Extract the [x, y] coordinate from the center of the cell holding the provided text.  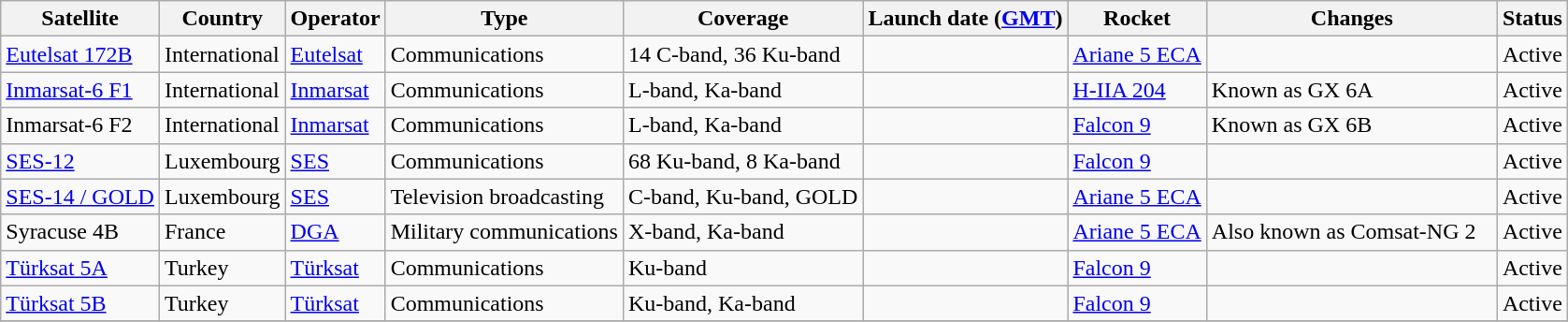
Television broadcasting [504, 197]
Coverage [742, 19]
France [223, 232]
Türksat 5B [80, 303]
14 C-band, 36 Ku-band [742, 54]
Satellite [80, 19]
Country [223, 19]
Inmarsat-6 F1 [80, 90]
Syracuse 4B [80, 232]
Known as GX 6A [1352, 90]
Türksat 5A [80, 268]
Eutelsat 172B [80, 54]
Rocket [1137, 19]
Ku-band [742, 268]
Launch date (GMT) [965, 19]
X-band, Ka-band [742, 232]
SES-14 / GOLD [80, 197]
68 Ku-band, 8 Ka-band [742, 161]
C-band, Ku-band, GOLD [742, 197]
Changes [1352, 19]
SES-12 [80, 161]
Inmarsat-6 F2 [80, 125]
Ku-band, Ka-band [742, 303]
Status [1532, 19]
Operator [335, 19]
Type [504, 19]
H-IIA 204 [1137, 90]
Also known as Comsat-NG 2 [1352, 232]
DGA [335, 232]
Military communications [504, 232]
Known as GX 6B [1352, 125]
Eutelsat [335, 54]
